Provide the [x, y] coordinate of the cell's center where the given text is located.  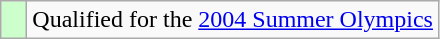
Qualified for the 2004 Summer Olympics [233, 20]
